Output the [X, Y] coordinate of the center of the cell containing the given text.  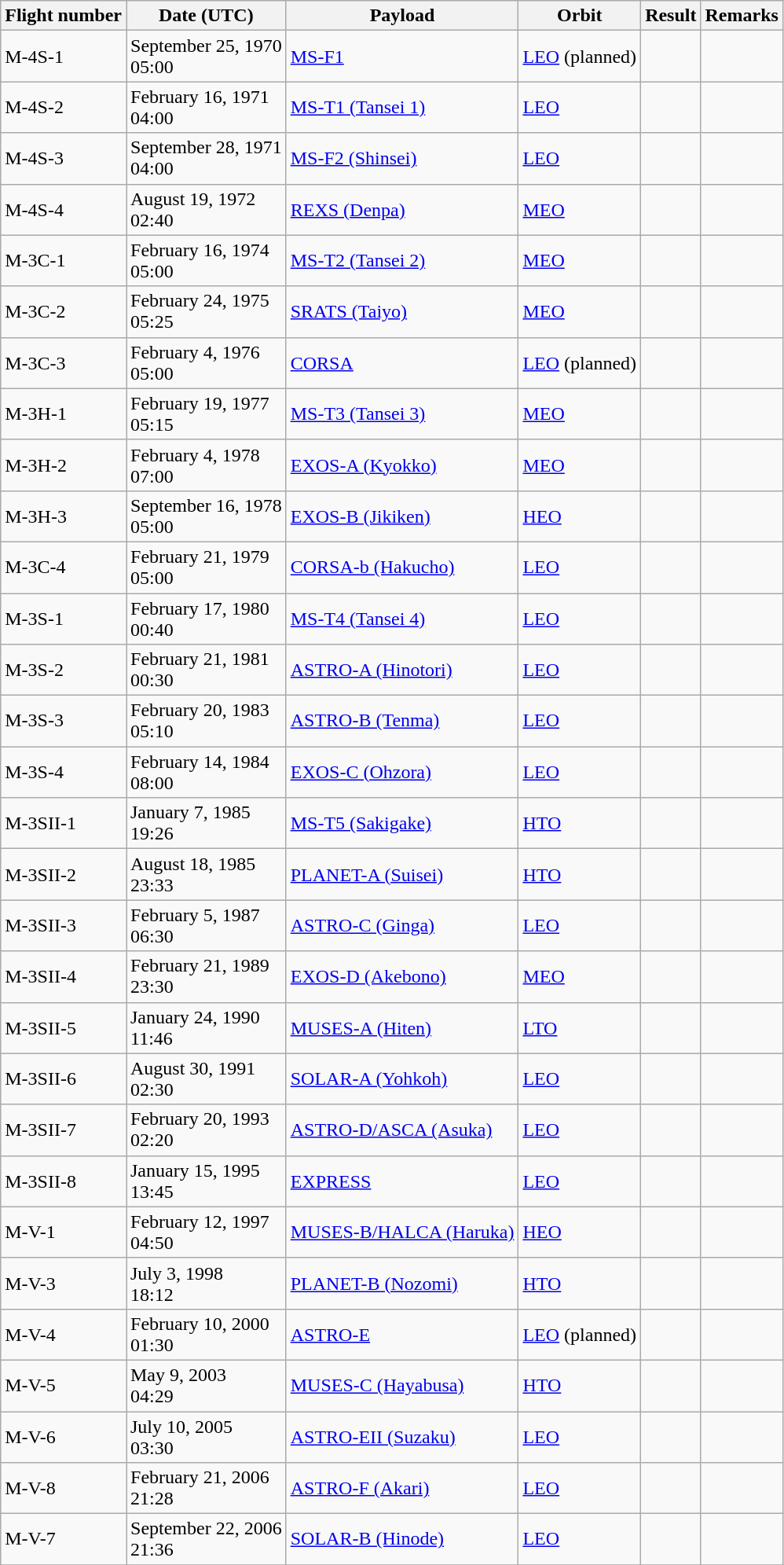
February 4, 197807:00 [206, 465]
ASTRO-C (Ginga) [402, 926]
M-3SII-6 [64, 1078]
CORSA [402, 363]
February 21, 197905:00 [206, 568]
M-V-1 [64, 1233]
SOLAR-B (Hinode) [402, 1539]
February 21, 198923:30 [206, 976]
September 22, 200621:36 [206, 1539]
Payload [402, 16]
EXOS-C (Ohzora) [402, 772]
M-V-5 [64, 1385]
February 4, 197605:00 [206, 363]
EXPRESS [402, 1181]
February 19, 197705:15 [206, 413]
July 3, 199818:12 [206, 1283]
February 12, 199704:50 [206, 1233]
M-3C-3 [64, 363]
January 24, 199011:46 [206, 1028]
M-4S-2 [64, 107]
ASTRO-B (Tenma) [402, 722]
MUSES-B/HALCA (Haruka) [402, 1233]
February 17, 198000:40 [206, 618]
ASTRO-F (Akari) [402, 1489]
M-3C-1 [64, 261]
May 9, 200304:29 [206, 1385]
M-V-6 [64, 1437]
M-3H-1 [64, 413]
February 21, 200621:28 [206, 1489]
M-3SII-7 [64, 1130]
M-4S-4 [64, 209]
MS-T2 (Tansei 2) [402, 261]
ASTRO-D/ASCA (Asuka) [402, 1130]
CORSA-b (Hakucho) [402, 568]
SRATS (Taiyo) [402, 311]
M-3SII-3 [64, 926]
MS-T1 (Tansei 1) [402, 107]
February 5, 198706:30 [206, 926]
M-V-8 [64, 1489]
ASTRO-A (Hinotori) [402, 670]
September 28, 197104:00 [206, 159]
M-3C-4 [64, 568]
M-V-3 [64, 1283]
M-3S-1 [64, 618]
M-3SII-5 [64, 1028]
January 15, 199513:45 [206, 1181]
LTO [580, 1028]
September 16, 197805:00 [206, 516]
September 25, 197005:00 [206, 57]
M-3SII-8 [64, 1181]
MS-T4 (Tansei 4) [402, 618]
February 24, 197505:25 [206, 311]
MS-T5 (Sakigake) [402, 824]
ASTRO-E [402, 1335]
M-3SII-2 [64, 874]
M-3SII-1 [64, 824]
MS-F2 (Shinsei) [402, 159]
M-3SII-4 [64, 976]
M-3H-2 [64, 465]
February 16, 197405:00 [206, 261]
M-3S-4 [64, 772]
M-3S-3 [64, 722]
August 19, 197202:40 [206, 209]
February 16, 197104:00 [206, 107]
EXOS-A (Kyokko) [402, 465]
M-4S-1 [64, 57]
August 30, 199102:30 [206, 1078]
M-3S-2 [64, 670]
M-3C-2 [64, 311]
MS-T3 (Tansei 3) [402, 413]
February 20, 198305:10 [206, 722]
SOLAR-A (Yohkoh) [402, 1078]
Orbit [580, 16]
MUSES-C (Hayabusa) [402, 1385]
February 14, 198408:00 [206, 772]
Flight number [64, 16]
July 10, 200503:30 [206, 1437]
PLANET-A (Suisei) [402, 874]
M-V-4 [64, 1335]
August 18, 198523:33 [206, 874]
REXS (Denpa) [402, 209]
January 7, 198519:26 [206, 824]
M-V-7 [64, 1539]
February 20, 199302:20 [206, 1130]
February 21, 198100:30 [206, 670]
ASTRO-EII (Suzaku) [402, 1437]
MUSES-A (Hiten) [402, 1028]
PLANET-B (Nozomi) [402, 1283]
MS-F1 [402, 57]
EXOS-D (Akebono) [402, 976]
EXOS-B (Jikiken) [402, 516]
February 10, 200001:30 [206, 1335]
M-3H-3 [64, 516]
Remarks [742, 16]
Result [671, 16]
Date (UTC) [206, 16]
M-4S-3 [64, 159]
